From the cell containing the given text, extract its center point as (x, y) coordinate. 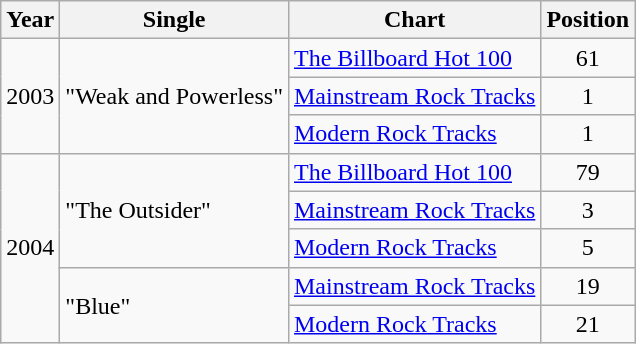
"The Outsider" (174, 210)
"Blue" (174, 305)
61 (588, 58)
21 (588, 324)
79 (588, 172)
Single (174, 20)
5 (588, 248)
Position (588, 20)
Year (30, 20)
2004 (30, 248)
Chart (414, 20)
19 (588, 286)
3 (588, 210)
2003 (30, 96)
"Weak and Powerless" (174, 96)
